Locate the cell with the specified text and output its (x, y) center coordinate. 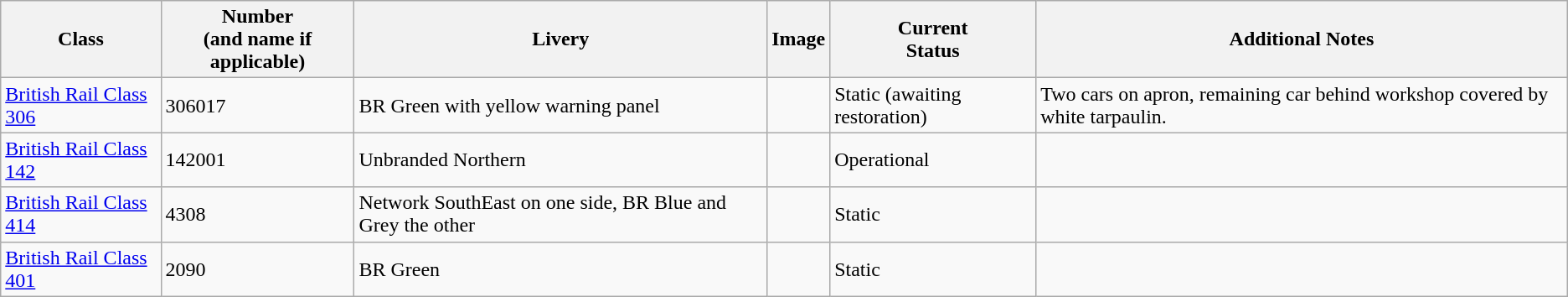
Two cars on apron, remaining car behind workshop covered by white tarpaulin. (1302, 106)
Additional Notes (1302, 39)
Image (799, 39)
Unbranded Northern (561, 159)
306017 (258, 106)
BR Green (561, 268)
British Rail Class 401 (80, 268)
British Rail Class 142 (80, 159)
British Rail Class 306 (80, 106)
Network SouthEast on one side, BR Blue and Grey the other (561, 215)
2090 (258, 268)
Operational (933, 159)
Static (awaiting restoration) (933, 106)
142001 (258, 159)
British Rail Class 414 (80, 215)
Number(and name if applicable) (258, 39)
BR Green with yellow warning panel (561, 106)
4308 (258, 215)
Class (80, 39)
CurrentStatus (933, 39)
Livery (561, 39)
